Return (x, y) of the center of cell containing provided text 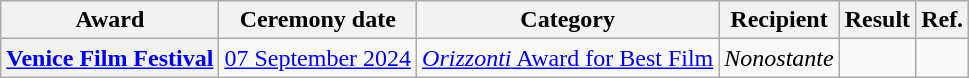
Orizzonti Award for Best Film (568, 58)
Category (568, 20)
07 September 2024 (318, 58)
Result (877, 20)
Ceremony date (318, 20)
Ref. (942, 20)
Venice Film Festival (110, 58)
Award (110, 20)
Recipient (779, 20)
Nonostante (779, 58)
